Return [x, y] of the center of cell containing provided text 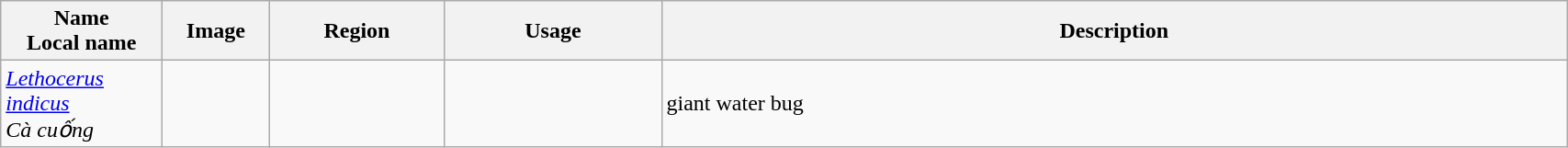
NameLocal name [82, 31]
Lethocerus indicusCà cuống [82, 104]
Region [356, 31]
Description [1114, 31]
Image [216, 31]
giant water bug [1114, 104]
Usage [553, 31]
